From the cell containing the given text, extract its center point as [X, Y] coordinate. 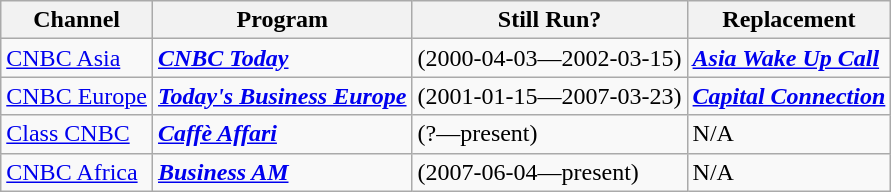
(?—present) [550, 134]
(2000-04-03—2002-03-15) [550, 58]
Today's Business Europe [282, 96]
CNBC Europe [77, 96]
(2001-01-15—2007-03-23) [550, 96]
Channel [77, 20]
CNBC Today [282, 58]
Business AM [282, 172]
Class CNBC [77, 134]
Caffè Affari [282, 134]
Program [282, 20]
Replacement [789, 20]
CNBC Asia [77, 58]
Capital Connection [789, 96]
Still Run? [550, 20]
CNBC Africa [77, 172]
Asia Wake Up Call [789, 58]
(2007-06-04—present) [550, 172]
